Locate the cell with the specified text and output its (X, Y) center coordinate. 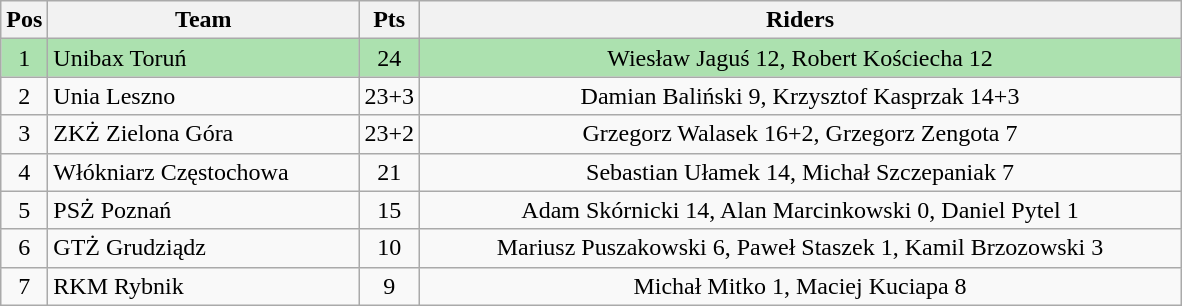
Włókniarz Częstochowa (204, 172)
Pts (390, 20)
Mariusz Puszakowski 6, Paweł Staszek 1, Kamil Brzozowski 3 (800, 248)
Unia Leszno (204, 96)
9 (390, 286)
Team (204, 20)
Grzegorz Walasek 16+2, Grzegorz Zengota 7 (800, 134)
Riders (800, 20)
PSŻ Poznań (204, 210)
1 (24, 58)
6 (24, 248)
Damian Baliński 9, Krzysztof Kasprzak 14+3 (800, 96)
23+2 (390, 134)
21 (390, 172)
Wiesław Jaguś 12, Robert Kościecha 12 (800, 58)
Sebastian Ułamek 14, Michał Szczepaniak 7 (800, 172)
3 (24, 134)
Michał Mitko 1, Maciej Kuciapa 8 (800, 286)
ZKŻ Zielona Góra (204, 134)
4 (24, 172)
15 (390, 210)
5 (24, 210)
RKM Rybnik (204, 286)
2 (24, 96)
GTŻ Grudziądz (204, 248)
Adam Skórnicki 14, Alan Marcinkowski 0, Daniel Pytel 1 (800, 210)
Unibax Toruń (204, 58)
23+3 (390, 96)
10 (390, 248)
7 (24, 286)
Pos (24, 20)
24 (390, 58)
